Extract the [X, Y] coordinate from the center of the cell holding the provided text.  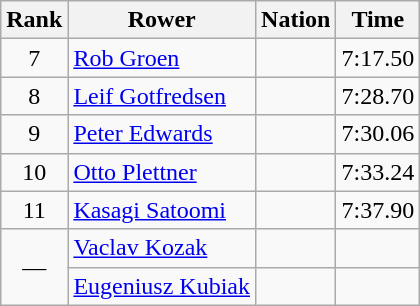
7 [34, 58]
7:28.70 [378, 96]
— [34, 267]
7:33.24 [378, 172]
7:30.06 [378, 134]
Rank [34, 20]
7:37.90 [378, 210]
Nation [296, 20]
9 [34, 134]
Vaclav Kozak [162, 248]
Kasagi Satoomi [162, 210]
Peter Edwards [162, 134]
10 [34, 172]
Rob Groen [162, 58]
Otto Plettner [162, 172]
Leif Gotfredsen [162, 96]
Rower [162, 20]
Eugeniusz Kubiak [162, 286]
11 [34, 210]
Time [378, 20]
8 [34, 96]
7:17.50 [378, 58]
